Return the (x, y) coordinate for the center point of the cell that contains the specified text.  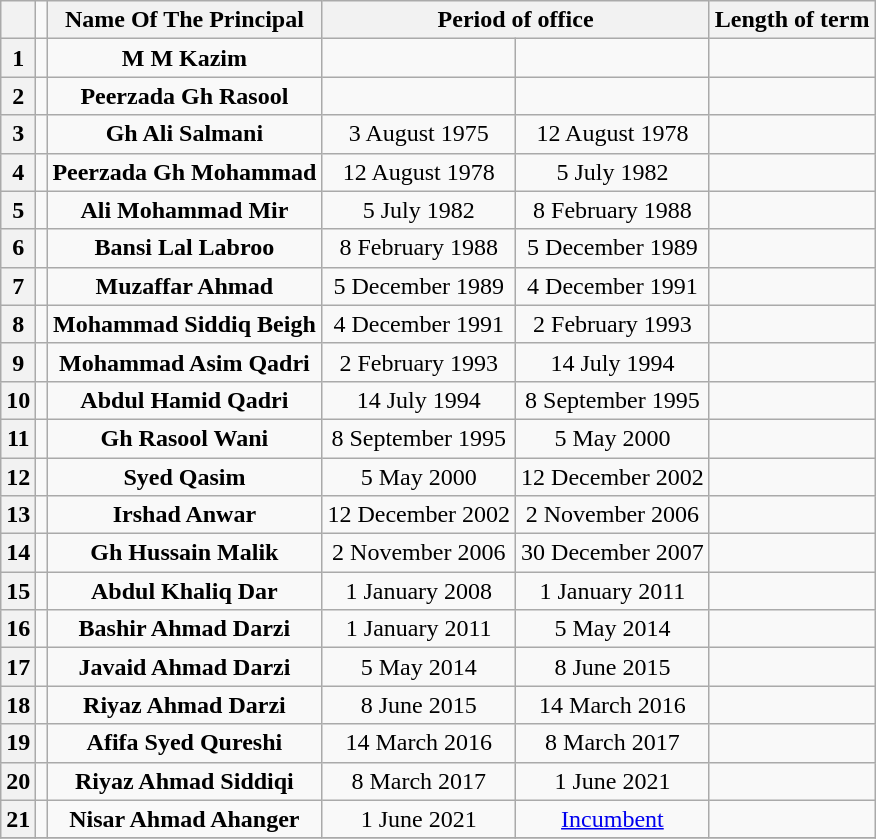
7 (18, 286)
3 (18, 134)
13 (18, 515)
21 (18, 819)
3 August 1975 (419, 134)
Incumbent (613, 819)
Javaid Ahmad Darzi (184, 667)
Gh Hussain Malik (184, 553)
1 (18, 58)
Muzaffar Ahmad (184, 286)
Gh Rasool Wani (184, 438)
Length of term (792, 20)
Nisar Ahmad Ahanger (184, 819)
2 (18, 96)
19 (18, 743)
15 (18, 591)
Mohammad Asim Qadri (184, 362)
9 (18, 362)
14 (18, 553)
6 (18, 248)
8 (18, 324)
Ali Mohammad Mir (184, 210)
5 (18, 210)
Afifa Syed Qureshi (184, 743)
Riyaz Ahmad Siddiqi (184, 781)
10 (18, 400)
12 (18, 477)
Peerzada Gh Rasool (184, 96)
30 December 2007 (613, 553)
Riyaz Ahmad Darzi (184, 705)
20 (18, 781)
Gh Ali Salmani (184, 134)
16 (18, 629)
Irshad Anwar (184, 515)
11 (18, 438)
17 (18, 667)
Syed Qasim (184, 477)
Abdul Khaliq Dar (184, 591)
Mohammad Siddiq Beigh (184, 324)
4 (18, 172)
Period of office (516, 20)
M M Kazim (184, 58)
Bansi Lal Labroo (184, 248)
Bashir Ahmad Darzi (184, 629)
18 (18, 705)
1 January 2008 (419, 591)
Peerzada Gh Mohammad (184, 172)
Name Of The Principal (184, 20)
Abdul Hamid Qadri (184, 400)
